Identify which cell holds the provided text, then report its [x, y] central coordinate. 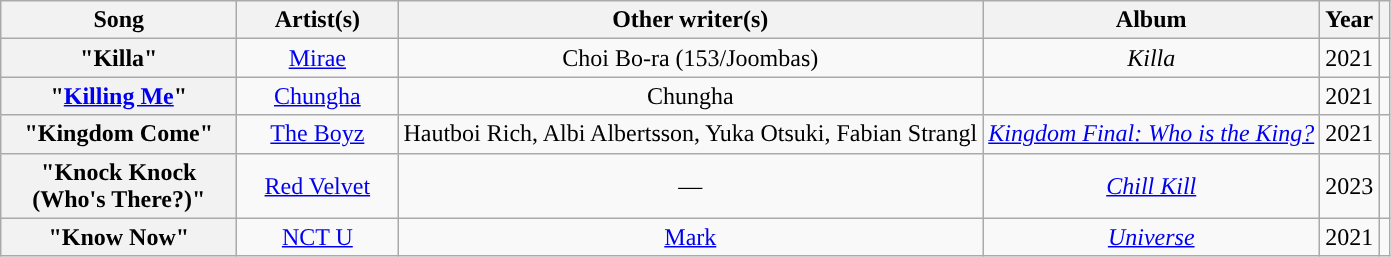
Song [119, 20]
"Killing Me" [119, 96]
Mirae [318, 58]
NCT U [318, 237]
"Know Now" [119, 237]
Chill Kill [1152, 186]
Red Velvet [318, 186]
"Kingdom Come" [119, 134]
Year [1350, 20]
"Killa" [119, 58]
— [690, 186]
"Knock Knock (Who's There?)" [119, 186]
Album [1152, 20]
Choi Bo-ra (153/Joombas) [690, 58]
The Boyz [318, 134]
Universe [1152, 237]
Hautboi Rich, Albi Albertsson, Yuka Otsuki, Fabian Strangl [690, 134]
Kingdom Final: Who is the King? [1152, 134]
Artist(s) [318, 20]
Killa [1152, 58]
Mark [690, 237]
Other writer(s) [690, 20]
2023 [1350, 186]
